Pinpoint the cell where the given text exists, returning its [X, Y] midpoint coordinate. 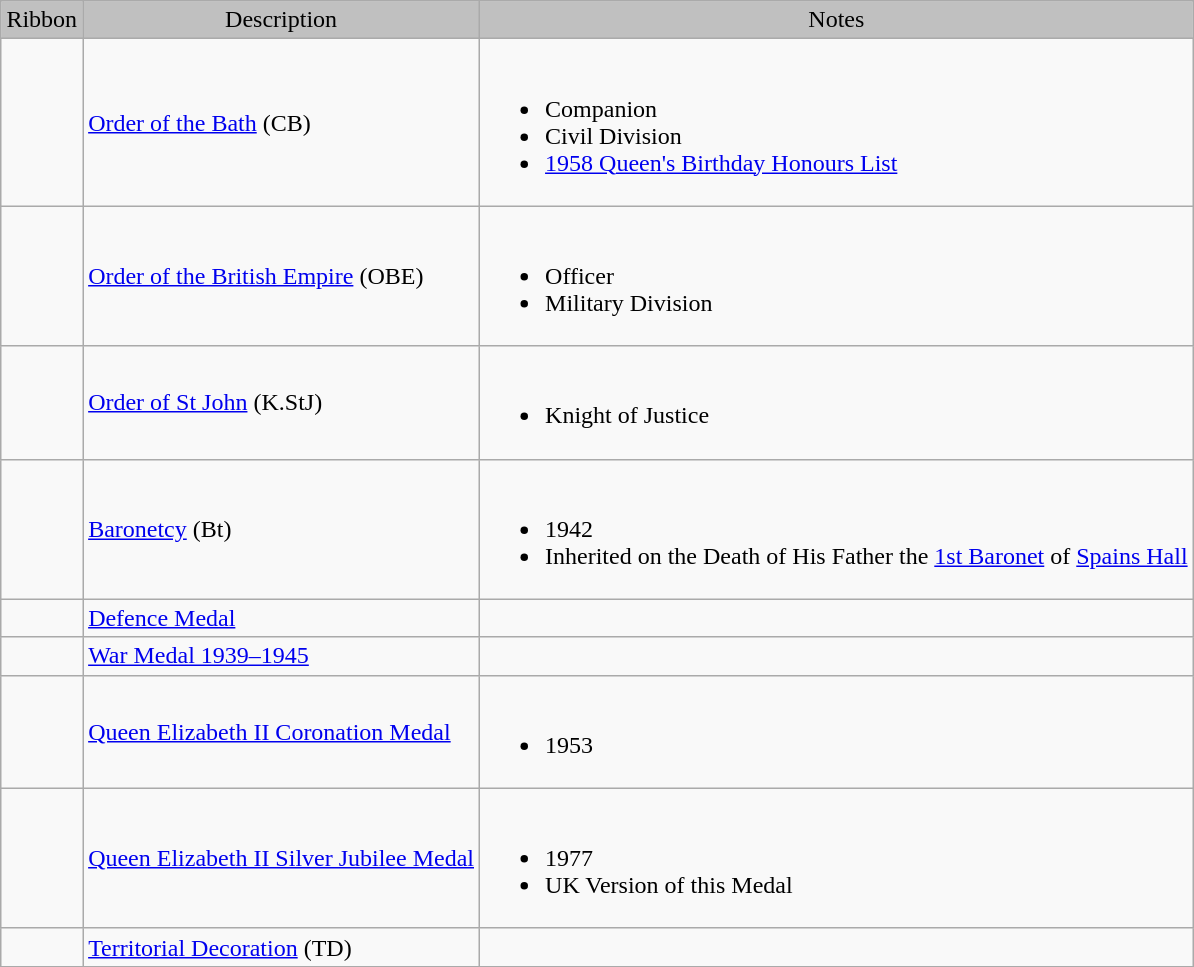
OfficerMilitary Division [837, 276]
CompanionCivil Division1958 Queen's Birthday Honours List [837, 122]
Queen Elizabeth II Silver Jubilee Medal [282, 858]
War Medal 1939–1945 [282, 656]
Notes [837, 20]
Queen Elizabeth II Coronation Medal [282, 732]
1977UK Version of this Medal [837, 858]
1953 [837, 732]
Knight of Justice [837, 402]
Baronetcy (Bt) [282, 529]
Ribbon [42, 20]
Territorial Decoration (TD) [282, 947]
Description [282, 20]
Order of the Bath (CB) [282, 122]
Order of St John (K.StJ) [282, 402]
Order of the British Empire (OBE) [282, 276]
1942Inherited on the Death of His Father the 1st Baronet of Spains Hall [837, 529]
Defence Medal [282, 618]
